Return (X, Y) of the center of cell containing provided text 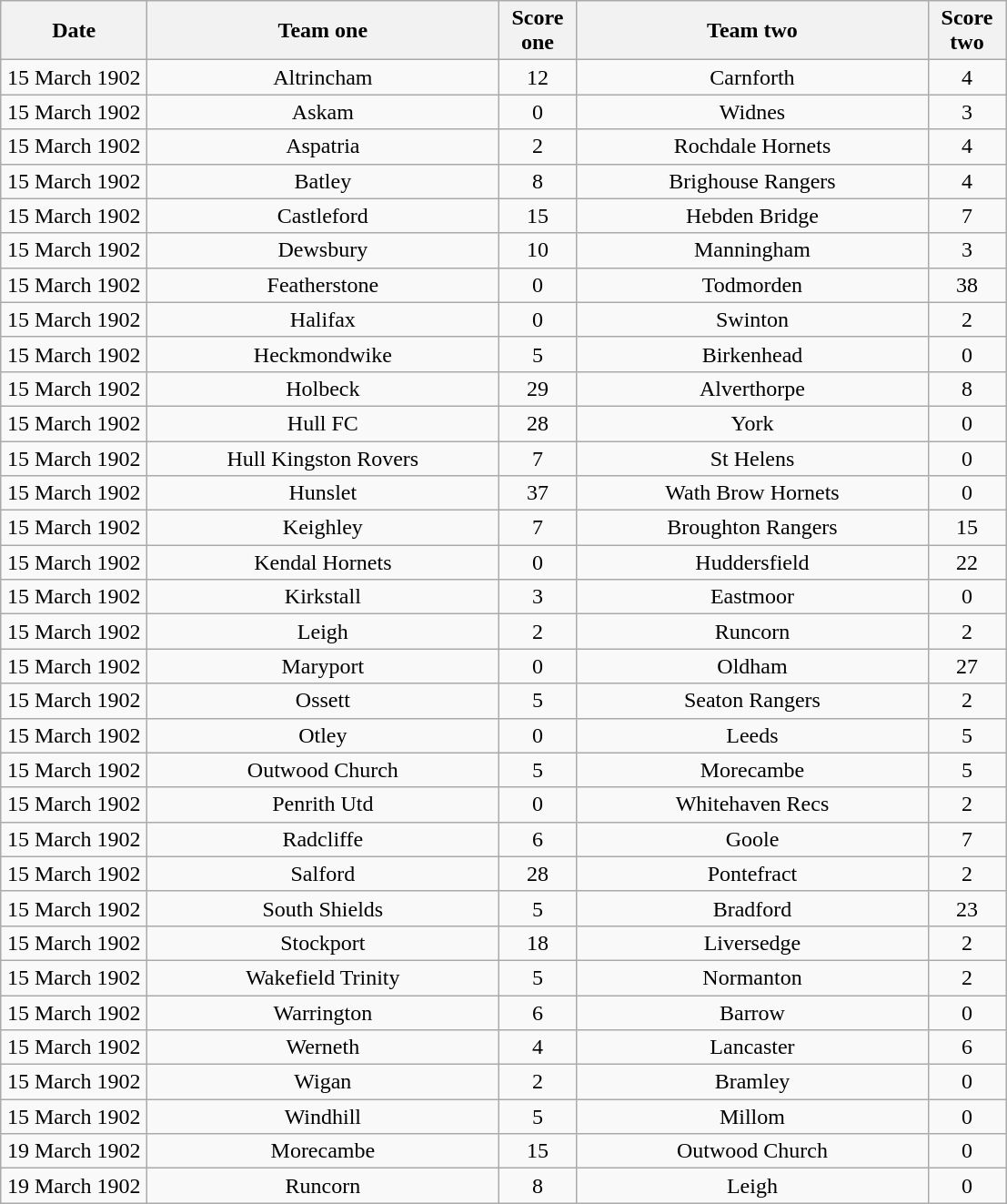
Warrington (323, 1013)
Dewsbury (323, 250)
27 (967, 666)
Wath Brow Hornets (752, 493)
Carnforth (752, 77)
Batley (323, 181)
Maryport (323, 666)
South Shields (323, 908)
Bradford (752, 908)
22 (967, 562)
Eastmoor (752, 597)
Keighley (323, 528)
Goole (752, 839)
Broughton Rangers (752, 528)
Millom (752, 1117)
Huddersfield (752, 562)
29 (538, 389)
Date (75, 31)
Bramley (752, 1082)
Kendal Hornets (323, 562)
Werneth (323, 1047)
Ossett (323, 701)
St Helens (752, 458)
Team two (752, 31)
Askam (323, 112)
Hebden Bridge (752, 216)
Barrow (752, 1013)
York (752, 423)
Seaton Rangers (752, 701)
Heckmondwike (323, 354)
Score two (967, 31)
Manningham (752, 250)
Normanton (752, 977)
Penrith Utd (323, 804)
10 (538, 250)
Todmorden (752, 285)
Hunslet (323, 493)
Windhill (323, 1117)
Hull Kingston Rovers (323, 458)
Leeds (752, 735)
Brighouse Rangers (752, 181)
Liversedge (752, 943)
Featherstone (323, 285)
Whitehaven Recs (752, 804)
Oldham (752, 666)
Castleford (323, 216)
Score one (538, 31)
37 (538, 493)
Otley (323, 735)
18 (538, 943)
Swinton (752, 319)
Holbeck (323, 389)
Stockport (323, 943)
Birkenhead (752, 354)
Hull FC (323, 423)
38 (967, 285)
Halifax (323, 319)
Alverthorpe (752, 389)
Aspatria (323, 147)
Rochdale Hornets (752, 147)
Kirkstall (323, 597)
Wigan (323, 1082)
23 (967, 908)
Widnes (752, 112)
Lancaster (752, 1047)
Radcliffe (323, 839)
Altrincham (323, 77)
12 (538, 77)
Salford (323, 874)
Pontefract (752, 874)
Team one (323, 31)
Wakefield Trinity (323, 977)
